Pinpoint the cell where the given text exists, returning its (x, y) midpoint coordinate. 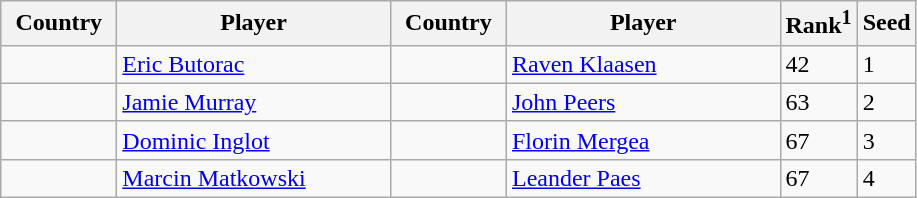
Jamie Murray (254, 102)
Dominic Inglot (254, 140)
63 (818, 102)
Florin Mergea (643, 140)
3 (886, 140)
1 (886, 64)
4 (886, 178)
Raven Klaasen (643, 64)
42 (818, 64)
Leander Paes (643, 178)
2 (886, 102)
Eric Butorac (254, 64)
John Peers (643, 102)
Rank1 (818, 24)
Marcin Matkowski (254, 178)
Seed (886, 24)
